Scan for the cell matching the given text and deliver its (X, Y) coordinate at center. 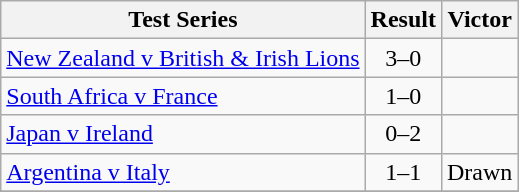
Victor (479, 20)
Test Series (183, 20)
New Zealand v British & Irish Lions (183, 58)
Result (403, 20)
Argentina v Italy (183, 172)
0–2 (403, 134)
3–0 (403, 58)
1–0 (403, 96)
Japan v Ireland (183, 134)
1–1 (403, 172)
Drawn (479, 172)
South Africa v France (183, 96)
